Capture the cell that displays the provided text and extract its (x, y) central coordinate. 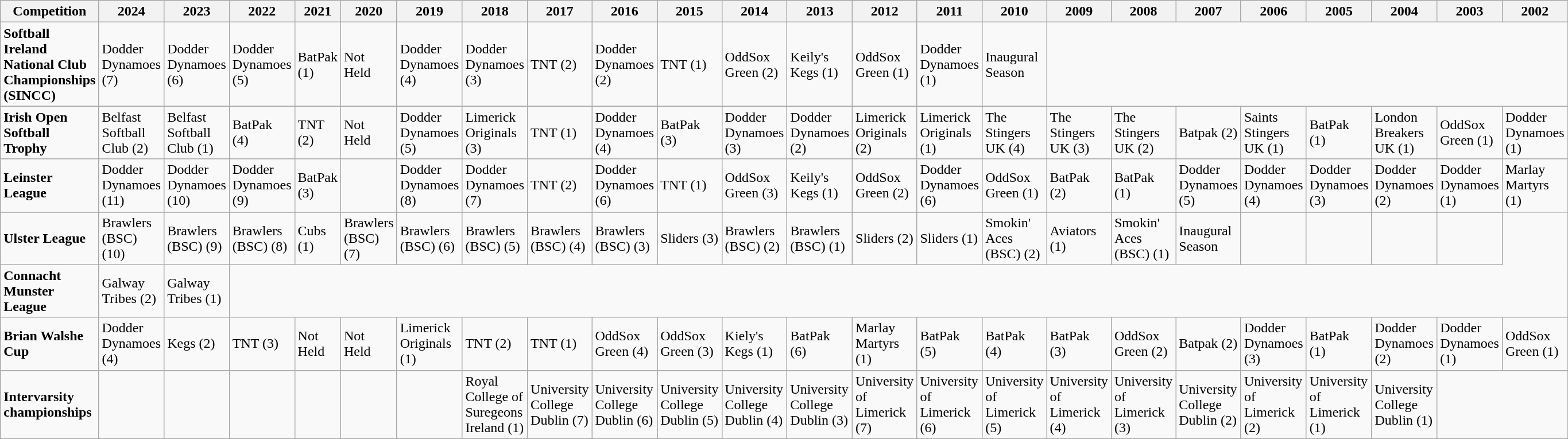
Brawlers (BSC) (1) (820, 238)
2017 (560, 11)
University College Dublin (2) (1209, 404)
University College Dublin (5) (690, 404)
Sliders (2) (885, 238)
2016 (625, 11)
2021 (318, 11)
2019 (429, 11)
2005 (1339, 11)
2010 (1015, 11)
University College Dublin (7) (560, 404)
Kegs (2) (197, 344)
University of Limerick (1) (1339, 404)
OddSox Green (4) (625, 344)
London Breakers UK (1) (1404, 133)
Belfast Softball Club (1) (197, 133)
University College Dublin (1) (1404, 404)
2004 (1404, 11)
University College Dublin (6) (625, 404)
Dodder Dynamoes (9) (262, 185)
2011 (950, 11)
Brian Walshe Cup (49, 344)
2023 (197, 11)
Dodder Dynamoes (11) (131, 185)
Brawlers (BSC) (9) (197, 238)
Brawlers (BSC) (3) (625, 238)
University of Limerick (6) (950, 404)
Competition (49, 11)
2015 (690, 11)
Brawlers (BSC) (5) (495, 238)
BatPak (2) (1079, 185)
2018 (495, 11)
2007 (1209, 11)
Ulster League (49, 238)
Softball Ireland National Club Championships (SINCC) (49, 64)
2024 (131, 11)
Connacht Munster League (49, 291)
Aviators (1) (1079, 238)
Smokin' Aces (BSC) (2) (1015, 238)
Irish Open Softball Trophy (49, 133)
2006 (1273, 11)
The Stingers UK (3) (1079, 133)
Cubs (1) (318, 238)
Belfast Softball Club (2) (131, 133)
University of Limerick (2) (1273, 404)
University College Dublin (4) (754, 404)
2008 (1143, 11)
Brawlers (BSC) (6) (429, 238)
2002 (1535, 11)
Brawlers (BSC) (10) (131, 238)
2003 (1470, 11)
2012 (885, 11)
BatPak (6) (820, 344)
Brawlers (BSC) (4) (560, 238)
University of Limerick (5) (1015, 404)
Galway Tribes (1) (197, 291)
BatPak (5) (950, 344)
Limerick Originals (3) (495, 133)
The Stingers UK (2) (1143, 133)
Dodder Dynamoes (10) (197, 185)
Kiely's Kegs (1) (754, 344)
University of Limerick (7) (885, 404)
Royal College of Suregeons Ireland (1) (495, 404)
2013 (820, 11)
University College Dublin (3) (820, 404)
TNT (3) (262, 344)
Brawlers (BSC) (8) (262, 238)
Sliders (3) (690, 238)
Smokin' Aces (BSC) (1) (1143, 238)
Saints Stingers UK (1) (1273, 133)
University of Limerick (4) (1079, 404)
Brawlers (BSC) (2) (754, 238)
2022 (262, 11)
Galway Tribes (2) (131, 291)
University of Limerick (3) (1143, 404)
Dodder Dynamoes (8) (429, 185)
2014 (754, 11)
Intervarsity championships (49, 404)
Leinster League (49, 185)
Sliders (1) (950, 238)
Brawlers (BSC) (7) (369, 238)
2009 (1079, 11)
The Stingers UK (4) (1015, 133)
2020 (369, 11)
Limerick Originals (2) (885, 133)
